For the text-containing cell, return its midpoint in [X, Y] coordinate format. 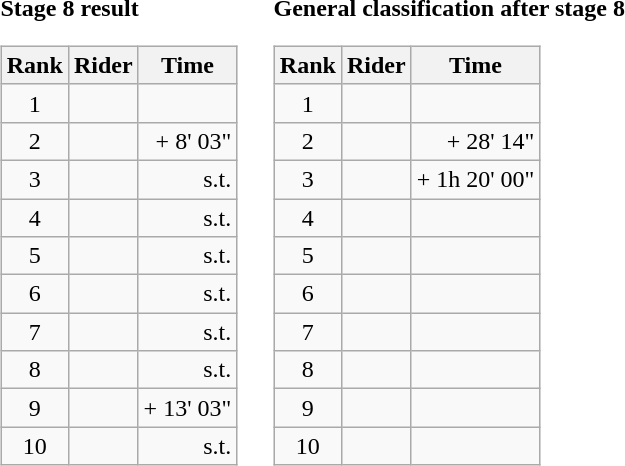
+ 13' 03" [188, 408]
+ 8' 03" [188, 141]
+ 1h 20' 00" [476, 179]
+ 28' 14" [476, 141]
